From the cell containing the given text, extract its center point as [x, y] coordinate. 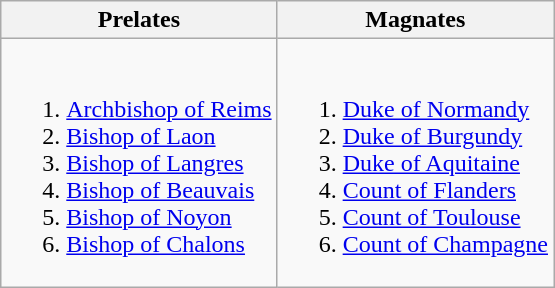
Prelates [139, 20]
Archbishop of ReimsBishop of LaonBishop of LangresBishop of BeauvaisBishop of NoyonBishop of Chalons [139, 163]
Duke of NormandyDuke of BurgundyDuke of AquitaineCount of FlandersCount of ToulouseCount of Champagne [415, 163]
Magnates [415, 20]
